From the cell containing the given text, extract its center point as [X, Y] coordinate. 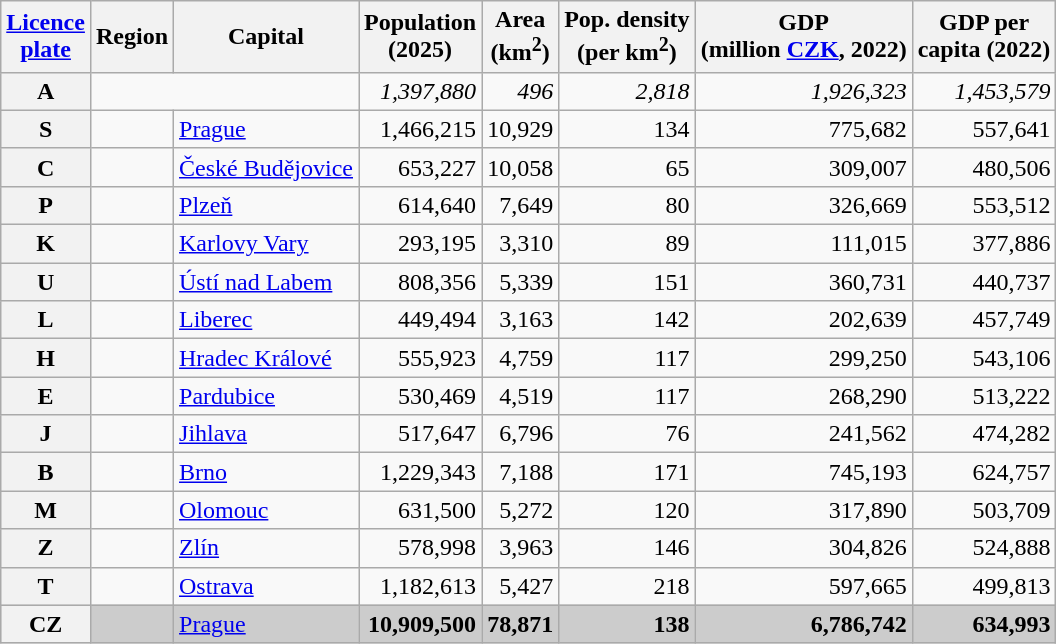
377,886 [984, 244]
76 [627, 434]
65 [627, 167]
631,500 [420, 510]
5,427 [520, 586]
80 [627, 205]
480,506 [984, 167]
5,272 [520, 510]
597,665 [804, 586]
4,519 [520, 396]
517,647 [420, 434]
4,759 [520, 358]
134 [627, 129]
171 [627, 472]
2,818 [627, 91]
GDP(million CZK, 2022) [804, 37]
T [46, 586]
578,998 [420, 548]
7,188 [520, 472]
218 [627, 586]
530,469 [420, 396]
120 [627, 510]
10,909,500 [420, 624]
474,282 [984, 434]
E [46, 396]
C [46, 167]
Liberec [266, 320]
GDP percapita (2022) [984, 37]
6,786,742 [804, 624]
503,709 [984, 510]
Pop. density(per km2) [627, 37]
146 [627, 548]
808,356 [420, 282]
Plzeň [266, 205]
457,749 [984, 320]
A [46, 91]
L [46, 320]
1,182,613 [420, 586]
142 [627, 320]
J [46, 434]
3,310 [520, 244]
449,494 [420, 320]
3,163 [520, 320]
745,193 [804, 472]
440,737 [984, 282]
Jihlava [266, 434]
1,397,880 [420, 91]
1,453,579 [984, 91]
Olomouc [266, 510]
299,250 [804, 358]
Capital [266, 37]
293,195 [420, 244]
Brno [266, 472]
653,227 [420, 167]
B [46, 472]
360,731 [804, 282]
1,229,343 [420, 472]
557,641 [984, 129]
Hradec Králové [266, 358]
543,106 [984, 358]
309,007 [804, 167]
Zlín [266, 548]
111,015 [804, 244]
5,339 [520, 282]
1,466,215 [420, 129]
304,826 [804, 548]
1,926,323 [804, 91]
202,639 [804, 320]
K [46, 244]
268,290 [804, 396]
326,669 [804, 205]
Region [132, 37]
496 [520, 91]
České Budějovice [266, 167]
553,512 [984, 205]
241,562 [804, 434]
P [46, 205]
775,682 [804, 129]
Pardubice [266, 396]
634,993 [984, 624]
499,813 [984, 586]
78,871 [520, 624]
S [46, 129]
CZ [46, 624]
138 [627, 624]
Karlovy Vary [266, 244]
3,963 [520, 548]
7,649 [520, 205]
Z [46, 548]
10,058 [520, 167]
524,888 [984, 548]
151 [627, 282]
513,222 [984, 396]
6,796 [520, 434]
Area(km2) [520, 37]
614,640 [420, 205]
89 [627, 244]
555,923 [420, 358]
M [46, 510]
10,929 [520, 129]
U [46, 282]
317,890 [804, 510]
Ostrava [266, 586]
Licenceplate [46, 37]
H [46, 358]
Ústí nad Labem [266, 282]
624,757 [984, 472]
Population(2025) [420, 37]
